Identify which cell holds the provided text, then report its (x, y) central coordinate. 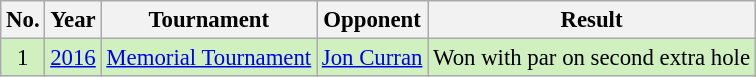
No. (23, 20)
Jon Curran (372, 58)
Memorial Tournament (208, 58)
2016 (73, 58)
Won with par on second extra hole (592, 58)
Opponent (372, 20)
Result (592, 20)
1 (23, 58)
Tournament (208, 20)
Year (73, 20)
